Identify which cell holds the provided text, then report its [X, Y] central coordinate. 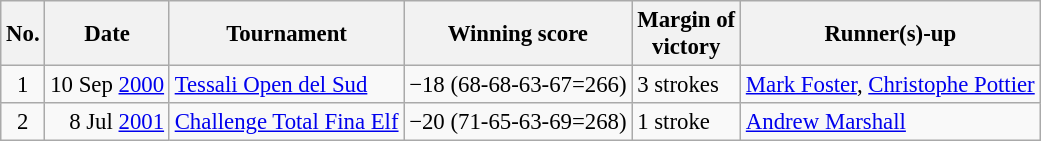
2 [23, 122]
Winning score [518, 34]
Runner(s)-up [891, 34]
1 stroke [686, 122]
Mark Foster, Christophe Pottier [891, 85]
Challenge Total Fina Elf [286, 122]
Tournament [286, 34]
3 strokes [686, 85]
−20 (71-65-63-69=268) [518, 122]
Andrew Marshall [891, 122]
Date [107, 34]
No. [23, 34]
8 Jul 2001 [107, 122]
Tessali Open del Sud [286, 85]
Margin ofvictory [686, 34]
1 [23, 85]
10 Sep 2000 [107, 85]
−18 (68-68-63-67=266) [518, 85]
